Scan for the cell matching the given text and deliver its [x, y] coordinate at center. 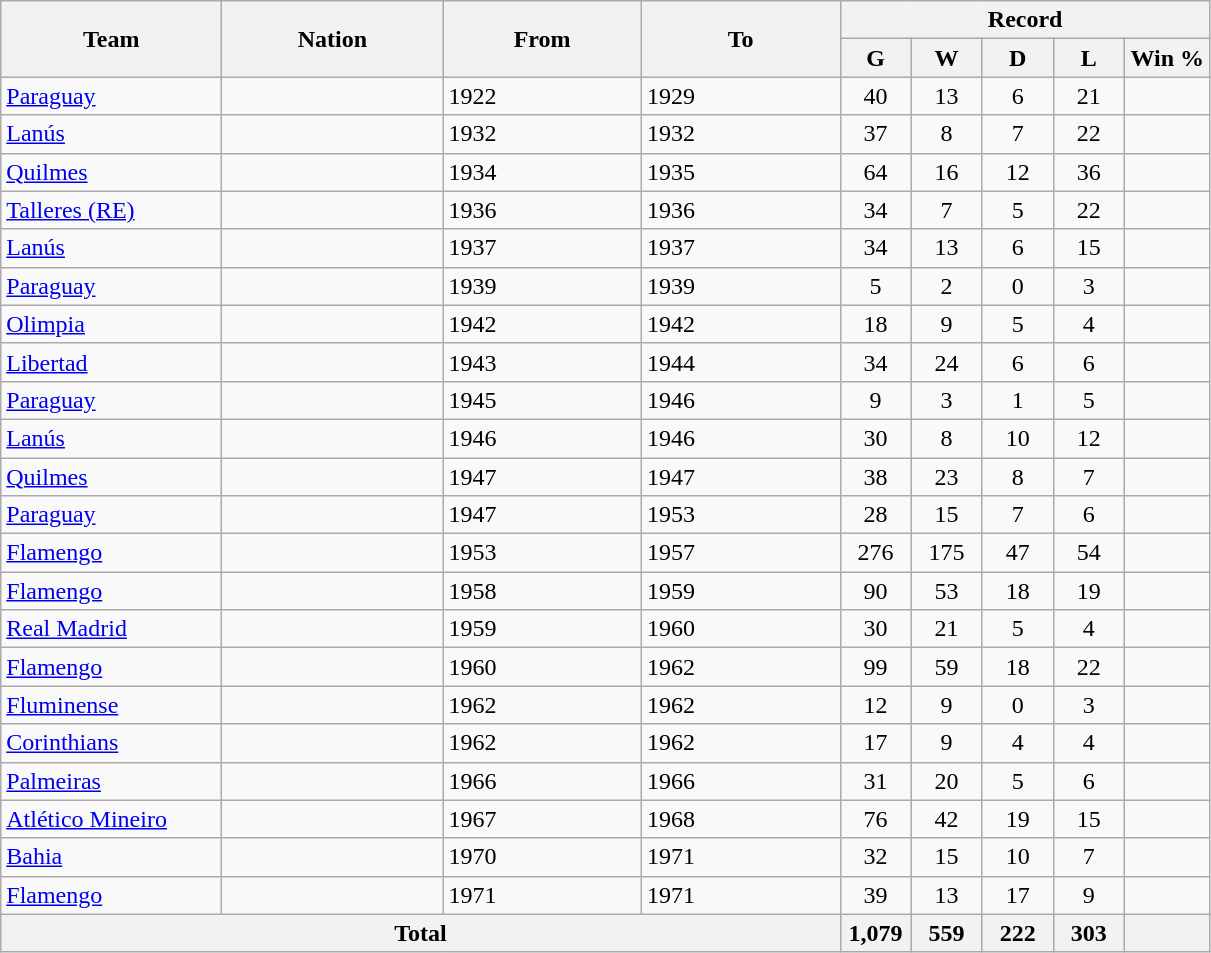
39 [876, 895]
Palmeiras [112, 781]
1968 [740, 819]
28 [876, 515]
Real Madrid [112, 629]
G [876, 58]
Total [420, 933]
37 [876, 134]
L [1088, 58]
1957 [740, 553]
W [946, 58]
Corinthians [112, 743]
Olimpia [112, 324]
54 [1088, 553]
76 [876, 819]
Bahia [112, 857]
99 [876, 667]
Atlético Mineiro [112, 819]
23 [946, 477]
38 [876, 477]
222 [1018, 933]
1943 [542, 362]
Fluminense [112, 705]
59 [946, 667]
36 [1088, 172]
Libertad [112, 362]
32 [876, 857]
Win % [1167, 58]
559 [946, 933]
20 [946, 781]
1922 [542, 96]
Nation [332, 39]
1970 [542, 857]
2 [946, 286]
1967 [542, 819]
From [542, 39]
16 [946, 172]
64 [876, 172]
1 [1018, 400]
53 [946, 591]
42 [946, 819]
1944 [740, 362]
40 [876, 96]
To [740, 39]
Talleres (RE) [112, 210]
1935 [740, 172]
1,079 [876, 933]
D [1018, 58]
1945 [542, 400]
175 [946, 553]
1934 [542, 172]
90 [876, 591]
Team [112, 39]
303 [1088, 933]
1958 [542, 591]
276 [876, 553]
1929 [740, 96]
24 [946, 362]
31 [876, 781]
47 [1018, 553]
Record [1025, 20]
